Extract the [X, Y] coordinate from the center of the cell holding the provided text.  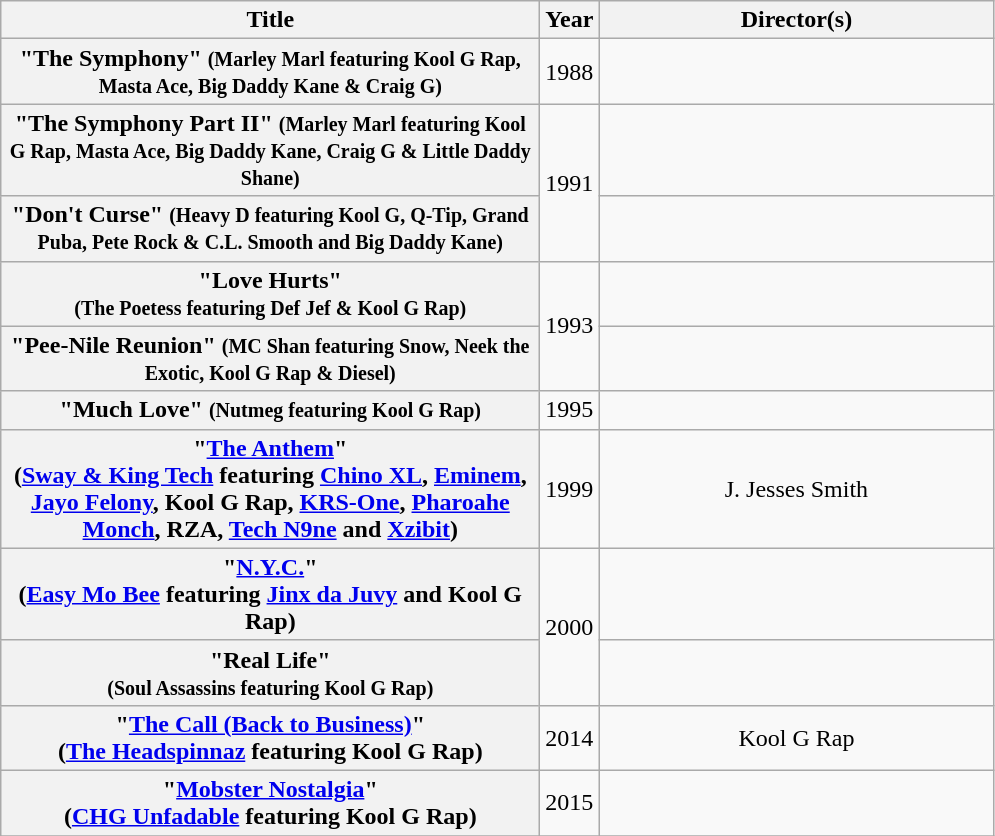
1999 [570, 488]
2014 [570, 738]
"The Symphony Part II" (Marley Marl featuring Kool G Rap, Masta Ace, Big Daddy Kane, Craig G & Little Daddy Shane) [270, 150]
"Don't Curse" (Heavy D featuring Kool G, Q-Tip, Grand Puba, Pete Rock & C.L. Smooth and Big Daddy Kane) [270, 228]
Director(s) [796, 20]
1988 [570, 72]
"N.Y.C."(Easy Mo Bee featuring Jinx da Juvy and Kool G Rap) [270, 594]
"Love Hurts"(The Poetess featuring Def Jef & Kool G Rap) [270, 294]
"Mobster Nostalgia"(CHG Unfadable featuring Kool G Rap) [270, 802]
1995 [570, 410]
"The Call (Back to Business)"(The Headspinnaz featuring Kool G Rap) [270, 738]
Title [270, 20]
"Much Love" (Nutmeg featuring Kool G Rap) [270, 410]
1993 [570, 326]
Kool G Rap [796, 738]
"Pee-Nile Reunion" (MC Shan featuring Snow, Neek the Exotic, Kool G Rap & Diesel) [270, 358]
"Real Life"(Soul Assassins featuring Kool G Rap) [270, 672]
J. Jesses Smith [796, 488]
"The Symphony" (Marley Marl featuring Kool G Rap, Masta Ace, Big Daddy Kane & Craig G) [270, 72]
Year [570, 20]
1991 [570, 182]
"The Anthem"(Sway & King Tech featuring Chino XL, Eminem, Jayo Felony, Kool G Rap, KRS-One, Pharoahe Monch, RZA, Tech N9ne and Xzibit) [270, 488]
2015 [570, 802]
2000 [570, 626]
